Scan for the cell matching the given text and deliver its (X, Y) coordinate at center. 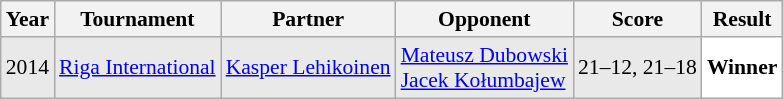
Riga International (138, 68)
Tournament (138, 19)
Kasper Lehikoinen (308, 68)
Score (638, 19)
2014 (28, 68)
Partner (308, 19)
Mateusz Dubowski Jacek Kołumbajew (484, 68)
21–12, 21–18 (638, 68)
Year (28, 19)
Winner (742, 68)
Result (742, 19)
Opponent (484, 19)
